Return the [X, Y] coordinate for the center point of the cell that contains the specified text.  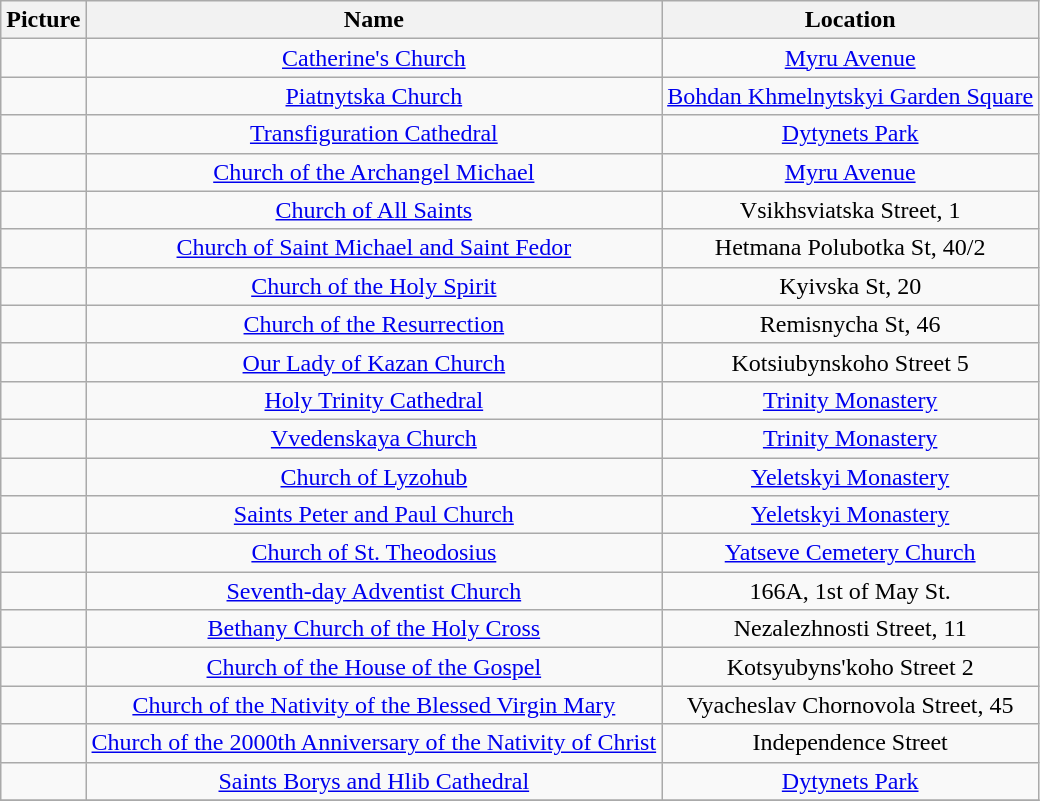
Name [374, 20]
Kyivska St, 20 [850, 286]
Seventh-day Adventist Church [374, 591]
Church of the Archangel Michael [374, 172]
Nezalezhnosti Street, 11 [850, 629]
Church of Lyzohub [374, 477]
Our Lady of Kazan Church [374, 362]
Holy Trinity Cathedral [374, 400]
Saints Borys and Hlib Cathedral [374, 781]
Kotsiubynskoho Street 5 [850, 362]
Church of All Saints [374, 210]
Location [850, 20]
Bohdan Khmelnytskyi Garden Square [850, 96]
Piatnytska Church [374, 96]
Remisnycha St, 46 [850, 324]
166A, 1st of May St. [850, 591]
Church of St. Theodosius [374, 553]
Vvedenskaya Church [374, 438]
Church of the Holy Spirit [374, 286]
Independence Street [850, 743]
Catherine's Church [374, 58]
Church of the House of the Gospel [374, 667]
Transfiguration Cathedral [374, 134]
Yatseve Cemetery Church [850, 553]
Picture [44, 20]
Vyacheslav Chornovola Street, 45 [850, 705]
Church of the Resurrection [374, 324]
Hetmana Polubotka St, 40/2 [850, 248]
Vsikhsviatska Street, 1 [850, 210]
Church of the 2000th Anniversary of the Nativity of Christ [374, 743]
Bethany Church of the Holy Cross [374, 629]
Church of the Nativity of the Blessed Virgin Mary [374, 705]
Kotsyubyns'koho Street 2 [850, 667]
Church of Saint Michael and Saint Fedor [374, 248]
Saints Peter and Paul Church [374, 515]
